From the cell containing the given text, extract its center point as (x, y) coordinate. 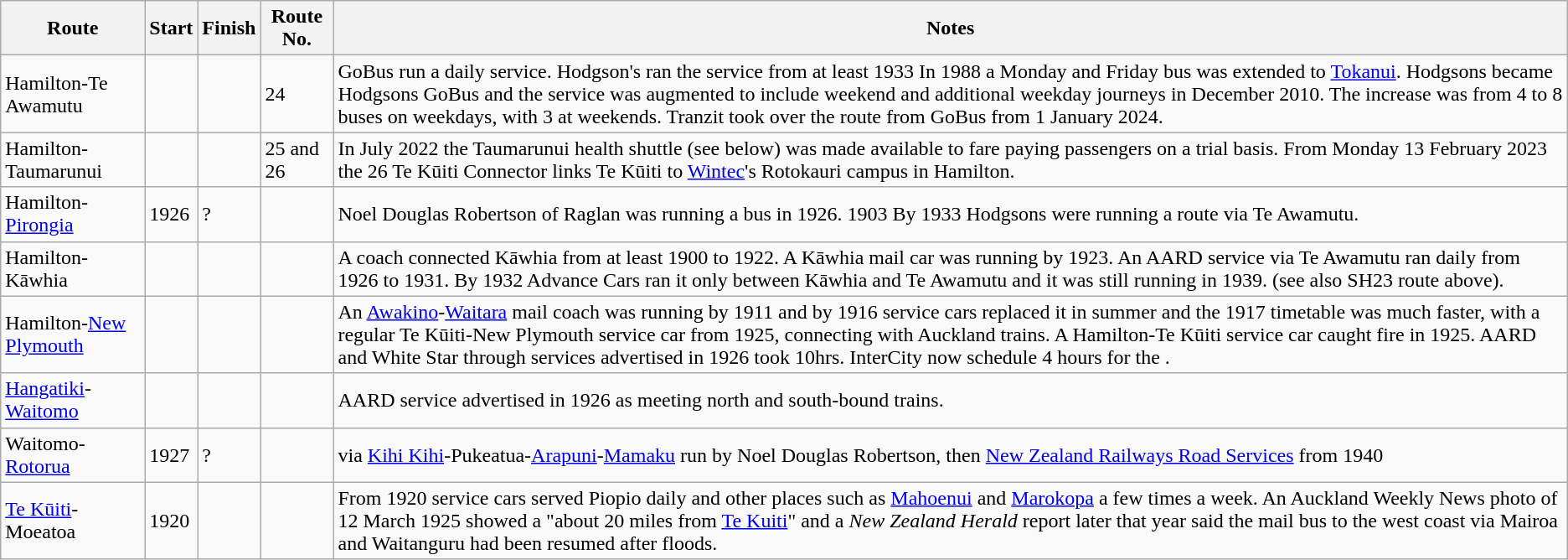
25 and 26 (297, 159)
Hamilton-New Plymouth (73, 334)
1927 (171, 454)
via Kihi Kihi-Pukeatua-Arapuni-Mamaku run by Noel Douglas Robertson, then New Zealand Railways Road Services from 1940 (950, 454)
Hangatiki-Waitomo (73, 401)
Route No. (297, 29)
Hamilton-Taumarunui (73, 159)
Hamilton-Kāwhia (73, 268)
Finish (230, 29)
AARD service advertised in 1926 as meeting north and south-bound trains. (950, 401)
1920 (171, 521)
Start (171, 29)
Noel Douglas Robertson of Raglan was running a bus in 1926. 1903 By 1933 Hodgsons were running a route via Te Awamutu. (950, 215)
Te Kūiti-Moeatoa (73, 521)
Route (73, 29)
Waitomo-Rotorua (73, 454)
1926 (171, 215)
Hamilton-Te Awamutu (73, 94)
24 (297, 94)
Notes (950, 29)
Hamilton-Pirongia (73, 215)
